Locate the cell with the specified text and output its [X, Y] center coordinate. 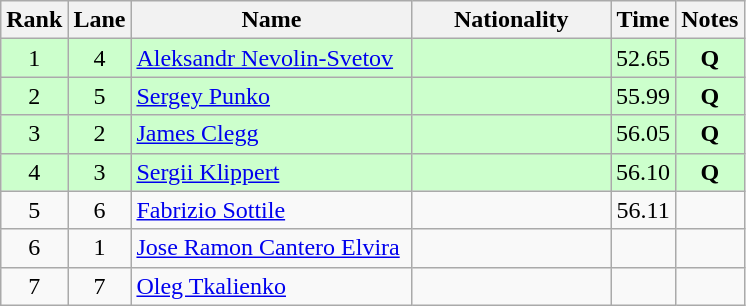
Notes [710, 20]
Rank [34, 20]
Aleksandr Nevolin-Svetov [272, 58]
56.05 [644, 134]
Name [272, 20]
Jose Ramon Cantero Elvira [272, 248]
55.99 [644, 96]
56.11 [644, 210]
Sergey Punko [272, 96]
Fabrizio Sottile [272, 210]
James Clegg [272, 134]
Lane [100, 20]
52.65 [644, 58]
Sergii Klippert [272, 172]
56.10 [644, 172]
Oleg Tkalienko [272, 286]
Nationality [512, 20]
Time [644, 20]
